For the text-containing cell, return its midpoint in [X, Y] coordinate format. 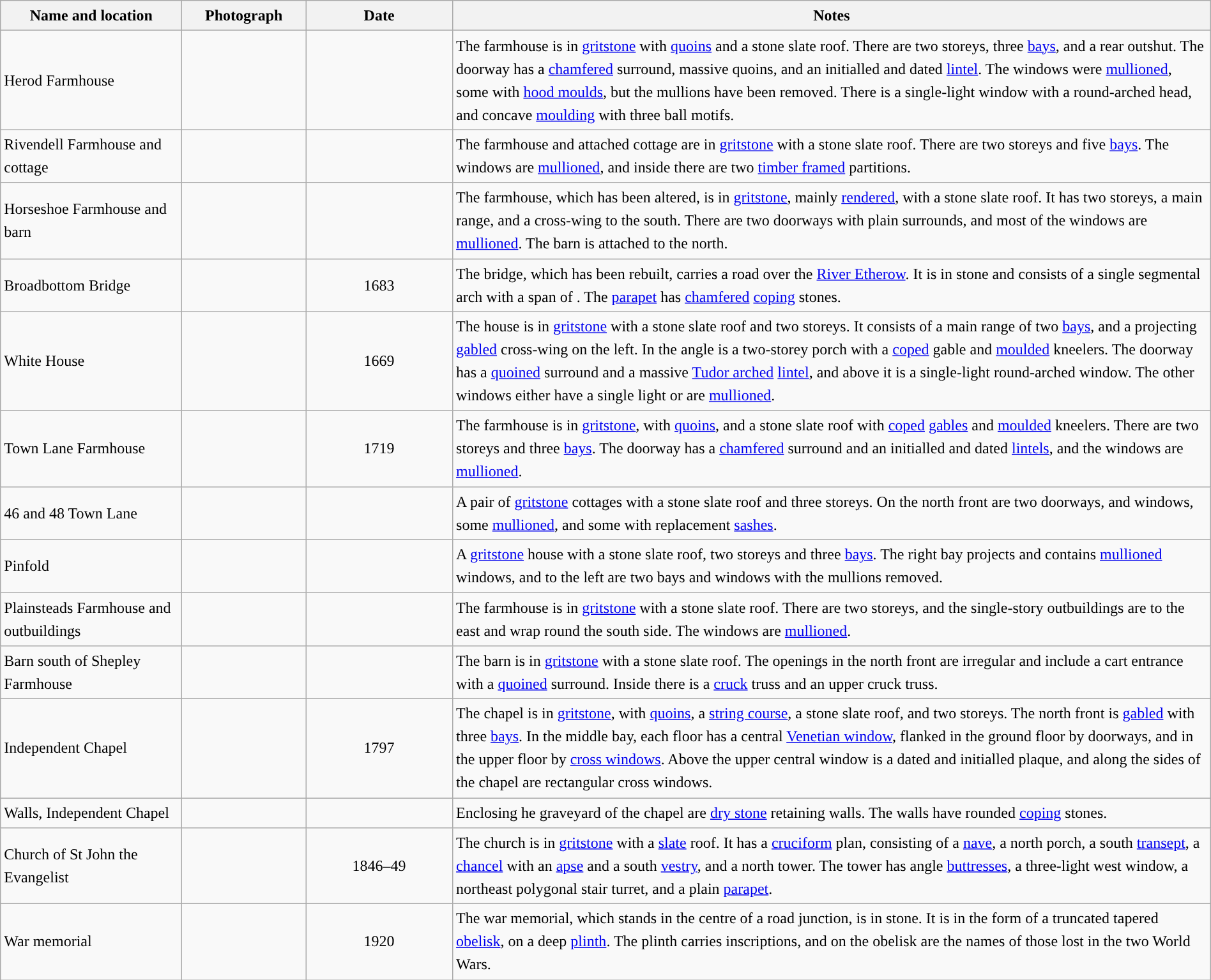
1683 [379, 285]
War memorial [91, 942]
Broadbottom Bridge [91, 285]
Name and location [91, 15]
1846–49 [379, 866]
1669 [379, 361]
Walls, Independent Chapel [91, 813]
Horseshoe Farmhouse and barn [91, 221]
1719 [379, 448]
Church of St John the Evangelist [91, 866]
Town Lane Farmhouse [91, 448]
Barn south of Shepley Farmhouse [91, 672]
Pinfold [91, 566]
1920 [379, 942]
Notes [832, 15]
Plainsteads Farmhouse and outbuildings [91, 619]
Enclosing he graveyard of the chapel are dry stone retaining walls. The walls have rounded coping stones. [832, 813]
Photograph [244, 15]
Rivendell Farmhouse and cottage [91, 156]
46 and 48 Town Lane [91, 513]
Herod Farmhouse [91, 80]
1797 [379, 748]
White House [91, 361]
Independent Chapel [91, 748]
Date [379, 15]
